Return the (x, y) coordinate for the center point of the cell that contains the specified text.  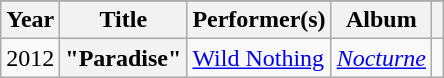
Year (30, 20)
"Paradise" (124, 58)
Nocturne (381, 58)
Performer(s) (259, 20)
Album (381, 20)
2012 (30, 58)
Wild Nothing (259, 58)
Title (124, 20)
